Pinpoint the cell where the given text exists, returning its [x, y] midpoint coordinate. 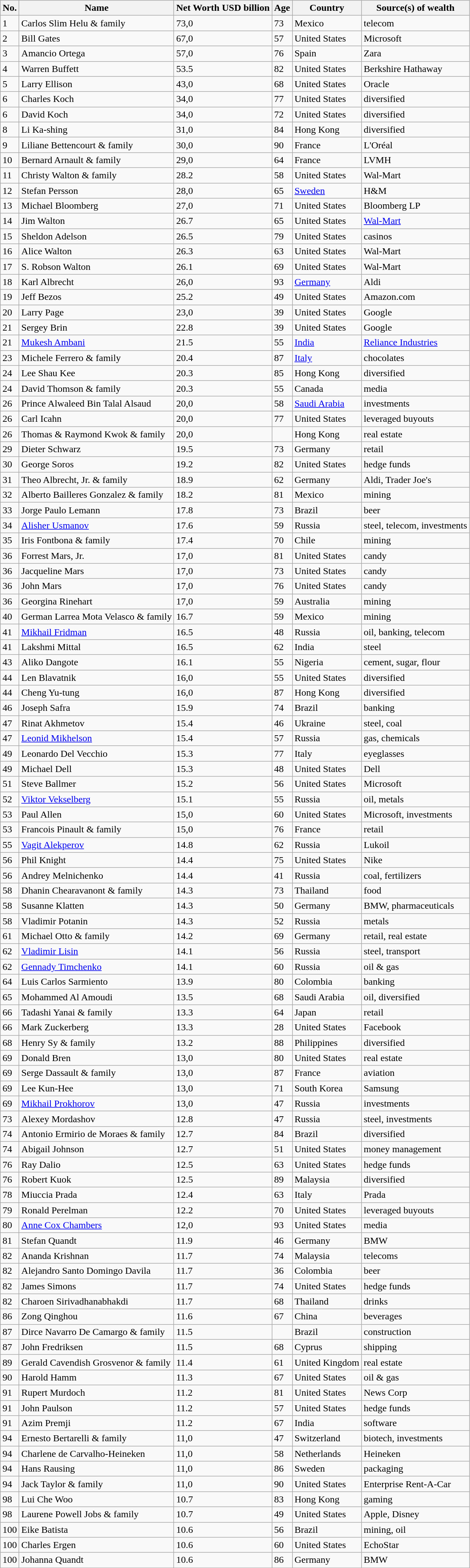
casinos [416, 236]
15.9 [223, 708]
Lee Kun-Hee [97, 1088]
Azim Premji [97, 1423]
Heineken [416, 1454]
Forrest Mars, Jr. [97, 556]
Francois Pinault & family [97, 830]
Karl Albrecht [97, 282]
23 [10, 358]
Alejandro Santo Domingo Davila [97, 1271]
Microsoft, investments [416, 814]
Michael Otto & family [97, 936]
Nigeria [327, 662]
L'Oréal [416, 145]
Jack Taylor & family [97, 1484]
Warren Buffett [97, 69]
Apple, Disney [416, 1514]
Georgina Rinehart [97, 601]
10 [10, 160]
telecoms [416, 1256]
Ukraine [327, 723]
Phil Knight [97, 860]
28.2 [223, 175]
David Koch [97, 114]
27,0 [223, 206]
Gerald Cavendish Grosvenor & family [97, 1362]
Michele Ferrero & family [97, 358]
South Korea [327, 1088]
Larry Ellison [97, 84]
73,0 [223, 23]
money management [416, 1149]
Sergey Brin [97, 327]
Luis Carlos Sarmiento [97, 982]
Viktor Vekselberg [97, 799]
12,0 [223, 1225]
steel [416, 647]
12.2 [223, 1210]
S. Robson Walton [97, 267]
15.2 [223, 784]
1 [10, 23]
Japan [327, 1012]
17.4 [223, 541]
chocolates [416, 358]
Carlos Slim Helu & family [97, 23]
Theo Albrecht, Jr. & family [97, 480]
29,0 [223, 160]
steel, investments [416, 1119]
20.4 [223, 358]
Bloomberg LP [416, 206]
Net Worth USD billion [223, 8]
EchoStar [416, 1545]
15 [10, 236]
biotech, investments [416, 1438]
eyeglasses [416, 754]
Susanne Klatten [97, 906]
Enterprise Rent-A-Car [416, 1484]
Charlene de Carvalho-Heineken [97, 1454]
German Larrea Mota Velasco & family [97, 616]
16.7 [223, 616]
11.9 [223, 1241]
Oracle [416, 84]
Lukoil [416, 845]
19 [10, 297]
John Paulson [97, 1408]
Abigail Johnson [97, 1149]
Alice Walton [97, 251]
cement, sugar, flour [416, 662]
Australia [327, 601]
Prince Alwaleed Bin Talal Alsaud [97, 403]
Jacqueline Mars [97, 571]
35 [10, 541]
drinks [416, 1301]
packaging [416, 1469]
75 [282, 860]
26,0 [223, 282]
beverages [416, 1317]
Eike Batista [97, 1530]
steel, telecom, investments [416, 525]
Gennady Timchenko [97, 967]
No. [10, 8]
Ananda Krishnan [97, 1256]
Age [282, 8]
Nike [416, 860]
72 [282, 114]
Jorge Paulo Lemann [97, 510]
83 [282, 1499]
53.5 [223, 69]
Name [97, 8]
78 [10, 1195]
Source(s) of wealth [416, 8]
30,0 [223, 145]
14.2 [223, 936]
Ernesto Bertarelli & family [97, 1438]
14.8 [223, 845]
Miuccia Prada [97, 1195]
12 [10, 191]
57,0 [223, 54]
Alexey Mordashov [97, 1119]
George Soros [97, 465]
21.5 [223, 343]
Mikhail Prokhorov [97, 1103]
gas, chemicals [416, 738]
construction [416, 1332]
14 [10, 221]
Cyprus [327, 1347]
Chile [327, 541]
Jeff Bezos [97, 297]
Christy Walton & family [97, 175]
Mark Zuckerberg [97, 1027]
Charles Koch [97, 99]
Dieter Schwarz [97, 449]
26.1 [223, 267]
aviation [416, 1073]
Ronald Perelman [97, 1210]
oil, banking, telecom [416, 632]
shipping [416, 1347]
8 [10, 130]
telecom [416, 23]
Antonio Ermirio de Moraes & family [97, 1134]
18 [10, 282]
26.5 [223, 236]
30 [10, 465]
28,0 [223, 191]
Henry Sy & family [97, 1043]
Donald Bren [97, 1058]
Stefan Persson [97, 191]
Mohammed Al Amoudi [97, 997]
Alberto Bailleres Gonzalez & family [97, 495]
12.8 [223, 1119]
16 [10, 251]
13.9 [223, 982]
Lui Che Woo [97, 1499]
2 [10, 38]
gaming [416, 1499]
coal, fertilizers [416, 875]
23,0 [223, 312]
steel, coal [416, 723]
Berkshire Hathaway [416, 69]
Jim Walton [97, 221]
31,0 [223, 130]
United Kingdom [327, 1362]
Laurene Powell Jobs & family [97, 1514]
Vladimir Potanin [97, 921]
Philippines [327, 1043]
Zara [416, 54]
Facebook [416, 1027]
Switzerland [327, 1438]
Stefan Quandt [97, 1241]
19.5 [223, 449]
Prada [416, 1195]
James Simons [97, 1286]
Cheng Yu-tung [97, 693]
Paul Allen [97, 814]
Vladimir Lisin [97, 952]
13.5 [223, 997]
News Corp [416, 1392]
13 [10, 206]
29 [10, 449]
Len Blavatnik [97, 678]
Andrey Melnichenko [97, 875]
Netherlands [327, 1454]
oil, diversified [416, 997]
China [327, 1317]
Larry Page [97, 312]
Aliko Dangote [97, 662]
Lee Shau Kee [97, 373]
67,0 [223, 38]
Amazon.com [416, 297]
food [416, 890]
oil, metals [416, 799]
Zong Qinghou [97, 1317]
11.4 [223, 1362]
Leonardo Del Vecchio [97, 754]
11.3 [223, 1377]
Hans Rausing [97, 1469]
Iris Fontbona & family [97, 541]
Ray Dalio [97, 1165]
software [416, 1423]
Dhanin Chearavanont & family [97, 890]
26.7 [223, 221]
Spain [327, 54]
Dell [416, 769]
John Mars [97, 586]
9 [10, 145]
4 [10, 69]
85 [282, 373]
18.2 [223, 495]
3 [10, 54]
20 [10, 312]
43,0 [223, 84]
Michael Bloomberg [97, 206]
25.2 [223, 297]
Joseph Safra [97, 708]
11.6 [223, 1317]
Charles Ergen [97, 1545]
Lakshmi Mittal [97, 647]
12.4 [223, 1195]
BMW, pharmaceuticals [416, 906]
34 [10, 525]
metals [416, 921]
Thomas & Raymond Kwok & family [97, 434]
31 [10, 480]
28 [282, 1027]
Country [327, 8]
LVMH [416, 160]
steel, transport [416, 952]
11 [10, 175]
Aldi [416, 282]
retail, real estate [416, 936]
Rinat Akhmetov [97, 723]
Harold Hamm [97, 1377]
26.3 [223, 251]
Mukesh Ambani [97, 343]
Canada [327, 388]
16.1 [223, 662]
Aldi, Trader Joe's [416, 480]
50 [282, 906]
H&M [416, 191]
Charoen Sirivadhanabhakdi [97, 1301]
Robert Kuok [97, 1180]
Li Ka-shing [97, 130]
Alisher Usmanov [97, 525]
22.8 [223, 327]
Steve Ballmer [97, 784]
David Thomson & family [97, 388]
Sheldon Adelson [97, 236]
5 [10, 84]
17 [10, 267]
13.2 [223, 1043]
33 [10, 510]
Rupert Murdoch [97, 1392]
Bernard Arnault & family [97, 160]
17.8 [223, 510]
Tadashi Yanai & family [97, 1012]
15.1 [223, 799]
Vagit Alekperov [97, 845]
John Fredriksen [97, 1347]
88 [282, 1043]
43 [10, 662]
19.2 [223, 465]
Anne Cox Chambers [97, 1225]
Leonid Mikhelson [97, 738]
17.6 [223, 525]
mining, oil [416, 1530]
Michael Dell [97, 769]
Samsung [416, 1088]
Carl Icahn [97, 419]
Liliane Bettencourt & family [97, 145]
32 [10, 495]
40 [10, 616]
Mikhail Fridman [97, 632]
Johanna Quandt [97, 1560]
Serge Dassault & family [97, 1073]
Bill Gates [97, 38]
Dirce Navarro De Camargo & family [97, 1332]
Reliance Industries [416, 343]
Amancio Ortega [97, 54]
18.9 [223, 480]
